Find where the given text appears and provide that cell's center as [X, Y] coordinate. 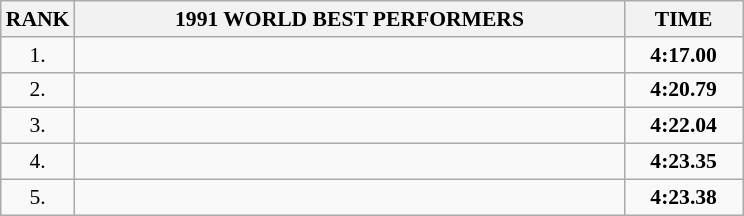
1. [38, 55]
TIME [684, 19]
4:23.38 [684, 197]
2. [38, 90]
4:23.35 [684, 162]
3. [38, 126]
4:22.04 [684, 126]
4:17.00 [684, 55]
RANK [38, 19]
4:20.79 [684, 90]
4. [38, 162]
1991 WORLD BEST PERFORMERS [349, 19]
5. [38, 197]
